Capture the cell that displays the provided text and extract its [x, y] central coordinate. 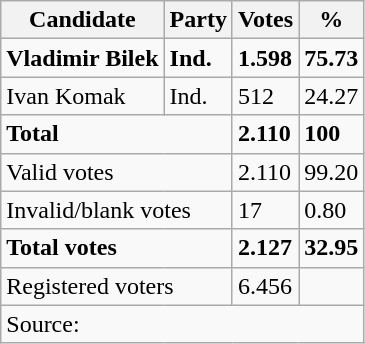
24.27 [332, 96]
17 [265, 210]
Ivan Komak [82, 96]
Party [198, 20]
0.80 [332, 210]
99.20 [332, 172]
75.73 [332, 58]
Source: [182, 324]
Valid votes [117, 172]
Total [117, 134]
Votes [265, 20]
512 [265, 96]
% [332, 20]
6.456 [265, 286]
100 [332, 134]
2.127 [265, 248]
Registered voters [117, 286]
Total votes [117, 248]
32.95 [332, 248]
Vladimir Bilek [82, 58]
Candidate [82, 20]
Invalid/blank votes [117, 210]
1.598 [265, 58]
